Return the (X, Y) coordinate for the center point of the cell that contains the specified text.  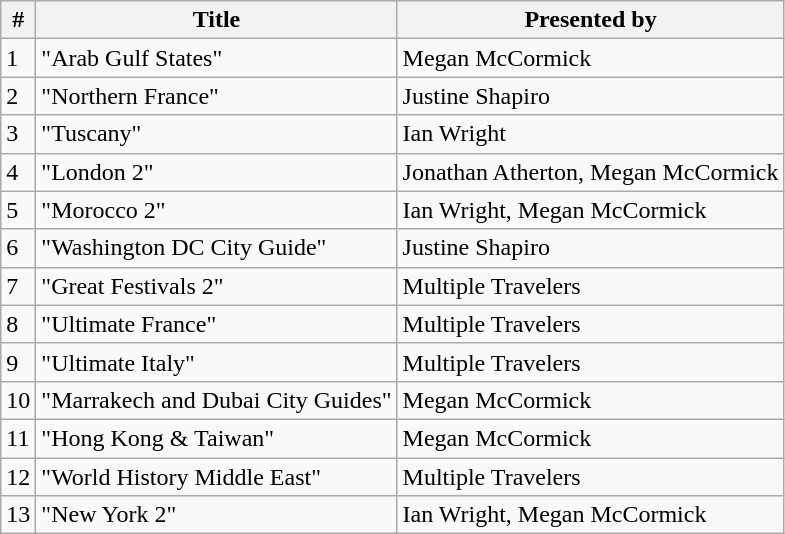
13 (18, 515)
"Morocco 2" (216, 210)
7 (18, 286)
6 (18, 248)
"Tuscany" (216, 134)
4 (18, 172)
Jonathan Atherton, Megan McCormick (590, 172)
"Ultimate Italy" (216, 362)
11 (18, 438)
"Great Festivals 2" (216, 286)
"Hong Kong & Taiwan" (216, 438)
"Marrakech and Dubai City Guides" (216, 400)
8 (18, 324)
Presented by (590, 20)
10 (18, 400)
"Washington DC City Guide" (216, 248)
12 (18, 477)
Ian Wright (590, 134)
1 (18, 58)
"World History Middle East" (216, 477)
Title (216, 20)
"London 2" (216, 172)
# (18, 20)
"Ultimate France" (216, 324)
9 (18, 362)
3 (18, 134)
"Northern France" (216, 96)
"New York 2" (216, 515)
5 (18, 210)
2 (18, 96)
"Arab Gulf States" (216, 58)
